Output the [x, y] coordinate of the center of the cell containing the given text.  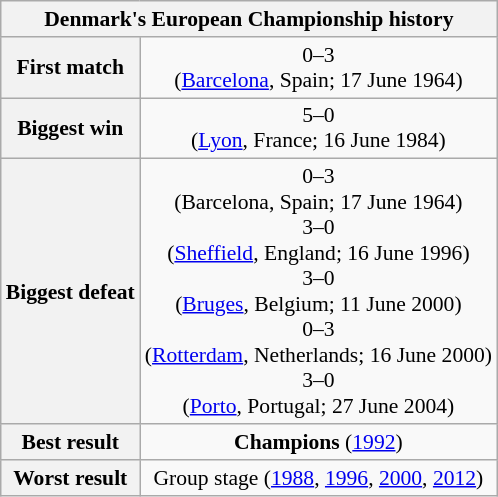
5–0 (Lyon, France; 16 June 1984) [318, 128]
First match [70, 68]
Biggest defeat [70, 292]
Group stage (1988, 1996, 2000, 2012) [318, 478]
Champions (1992) [318, 442]
Denmark's European Championship history [249, 19]
Biggest win [70, 128]
Best result [70, 442]
0–3 (Barcelona, Spain; 17 June 1964) [318, 68]
Worst result [70, 478]
